Pinpoint the cell where the given text exists, returning its (x, y) midpoint coordinate. 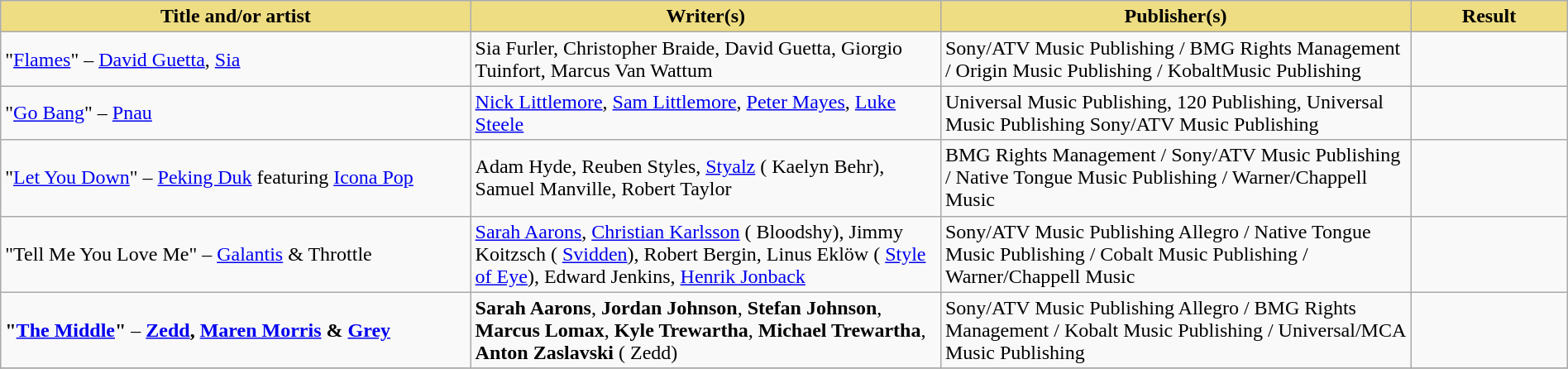
Sony/ATV Music Publishing / BMG Rights Management / Origin Music Publishing / KobaltMusic Publishing (1175, 60)
Sony/ATV Music Publishing Allegro / Native Tongue Music Publishing / Cobalt Music Publishing / Warner/Chappell Music (1175, 254)
"The Middle" – Zedd, Maren Morris & Grey (236, 330)
Sony/ATV Music Publishing Allegro / BMG Rights Management / Kobalt Music Publishing / Universal/MCA Music Publishing (1175, 330)
Sarah Aarons, Jordan Johnson, Stefan Johnson, Marcus Lomax, Kyle Trewartha, Michael Trewartha, Anton Zaslavski ( Zedd) (705, 330)
"Tell Me You Love Me" – Galantis & Throttle (236, 254)
Result (1489, 17)
Adam Hyde, Reuben Styles, Styalz ( Kaelyn Behr), Samuel Manville, Robert Taylor (705, 178)
BMG Rights Management / Sony/ATV Music Publishing / Native Tongue Music Publishing / Warner/Chappell Music (1175, 178)
Nick Littlemore, Sam Littlemore, Peter Mayes, Luke Steele (705, 113)
Writer(s) (705, 17)
Sia Furler, Christopher Braide, David Guetta, Giorgio Tuinfort, Marcus Van Wattum (705, 60)
Universal Music Publishing, 120 Publishing, Universal Music Publishing Sony/ATV Music Publishing (1175, 113)
Publisher(s) (1175, 17)
Title and/or artist (236, 17)
"Go Bang" – Pnau (236, 113)
Sarah Aarons, Christian Karlsson ( Bloodshy), Jimmy Koitzsch ( Svidden), Robert Bergin, Linus Eklöw ( Style of Eye), Edward Jenkins, Henrik Jonback (705, 254)
"Flames" – David Guetta, Sia (236, 60)
"Let You Down" – Peking Duk featuring Icona Pop (236, 178)
